Capture the cell that displays the provided text and extract its (x, y) central coordinate. 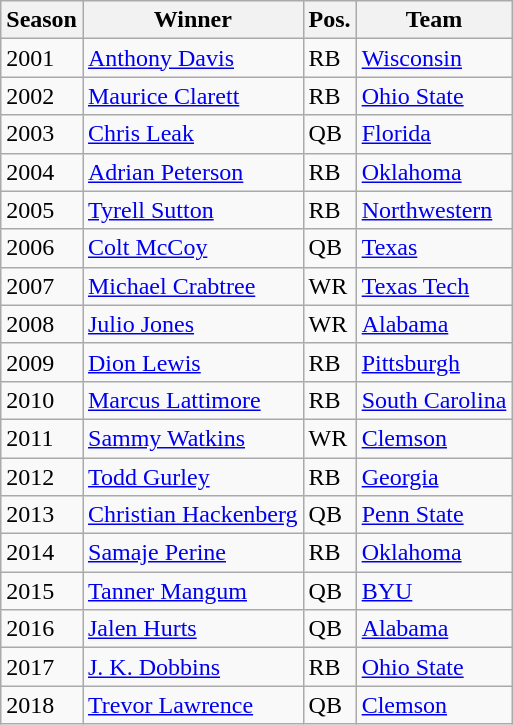
2017 (42, 667)
2012 (42, 477)
Jalen Hurts (192, 629)
2001 (42, 58)
2002 (42, 96)
2007 (42, 286)
Georgia (434, 477)
2006 (42, 248)
Todd Gurley (192, 477)
J. K. Dobbins (192, 667)
Trevor Lawrence (192, 705)
Texas (434, 248)
2009 (42, 362)
Northwestern (434, 210)
2014 (42, 553)
2003 (42, 134)
Penn State (434, 515)
2011 (42, 438)
Chris Leak (192, 134)
Wisconsin (434, 58)
Pittsburgh (434, 362)
Dion Lewis (192, 362)
Team (434, 20)
2008 (42, 324)
Texas Tech (434, 286)
2018 (42, 705)
Season (42, 20)
2005 (42, 210)
Michael Crabtree (192, 286)
2016 (42, 629)
2004 (42, 172)
Julio Jones (192, 324)
2010 (42, 400)
Anthony Davis (192, 58)
Sammy Watkins (192, 438)
2015 (42, 591)
Samaje Perine (192, 553)
Winner (192, 20)
Christian Hackenberg (192, 515)
Tyrell Sutton (192, 210)
Tanner Mangum (192, 591)
Adrian Peterson (192, 172)
Colt McCoy (192, 248)
Marcus Lattimore (192, 400)
Maurice Clarett (192, 96)
Pos. (330, 20)
South Carolina (434, 400)
Florida (434, 134)
BYU (434, 591)
2013 (42, 515)
